Identify which cell holds the provided text, then report its (x, y) central coordinate. 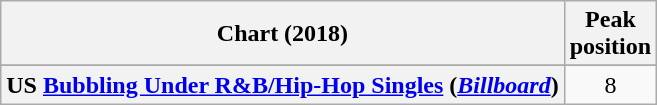
Peak position (610, 34)
US Bubbling Under R&B/Hip-Hop Singles (Billboard) (282, 85)
8 (610, 85)
Chart (2018) (282, 34)
